Extract the [x, y] coordinate from the center of the cell holding the provided text.  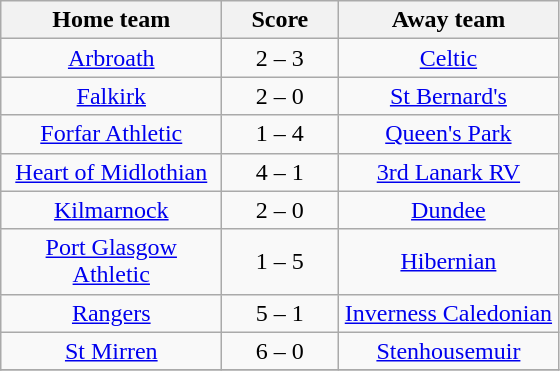
St Mirren [112, 351]
St Bernard's [448, 96]
5 – 1 [280, 313]
Celtic [448, 58]
Forfar Athletic [112, 134]
1 – 4 [280, 134]
Port Glasgow Athletic [112, 262]
Queen's Park [448, 134]
4 – 1 [280, 172]
Dundee [448, 210]
Rangers [112, 313]
1 – 5 [280, 262]
Score [280, 20]
2 – 3 [280, 58]
Stenhousemuir [448, 351]
Away team [448, 20]
Heart of Midlothian [112, 172]
Arbroath [112, 58]
Inverness Caledonian [448, 313]
3rd Lanark RV [448, 172]
6 – 0 [280, 351]
Hibernian [448, 262]
Home team [112, 20]
Falkirk [112, 96]
Kilmarnock [112, 210]
